Return the (x, y) coordinate for the center point of the cell that contains the specified text.  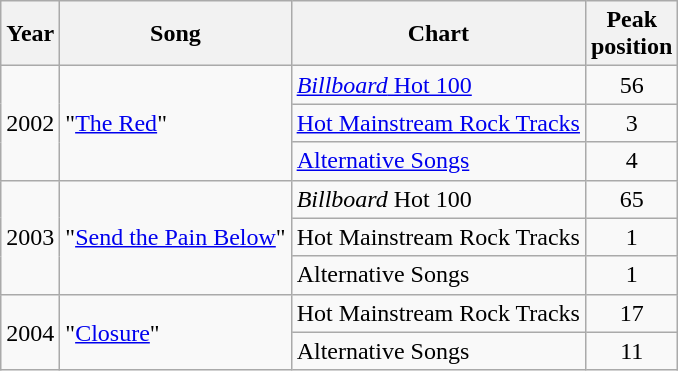
Chart (438, 34)
"The Red" (176, 123)
2004 (30, 332)
"Closure" (176, 332)
3 (631, 123)
Peakposition (631, 34)
Year (30, 34)
Song (176, 34)
2003 (30, 237)
11 (631, 351)
17 (631, 313)
4 (631, 161)
"Send the Pain Below" (176, 237)
2002 (30, 123)
65 (631, 199)
56 (631, 85)
